Find where the given text appears and provide that cell's center as (x, y) coordinate. 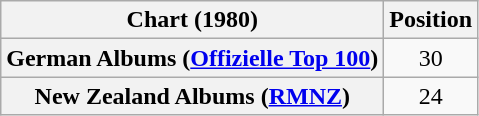
Chart (1980) (192, 20)
24 (431, 96)
New Zealand Albums (RMNZ) (192, 96)
Position (431, 20)
German Albums (Offizielle Top 100) (192, 58)
30 (431, 58)
